Identify which cell holds the provided text, then report its [X, Y] central coordinate. 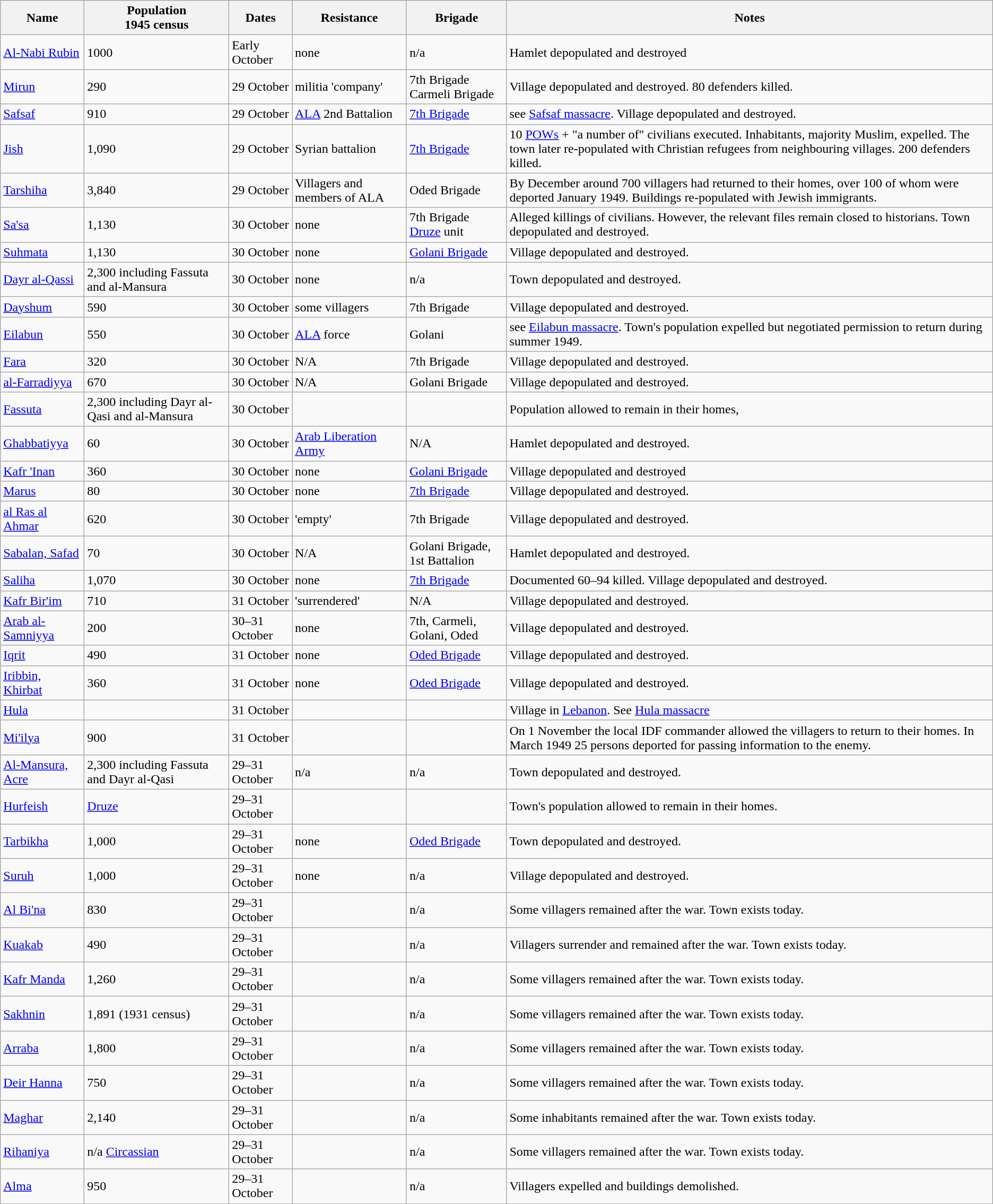
Saliha [42, 581]
Al Bi'na [42, 911]
'surrendered' [350, 601]
'empty' [350, 519]
Brigade [456, 18]
Kafr 'Inan [42, 471]
Golani Brigade, 1st Battalion [456, 553]
Some inhabitants remained after the war. Town exists today. [750, 1118]
830 [157, 911]
Suhmata [42, 252]
60 [157, 444]
Alleged killings of civilians. However, the relevant files remain closed to historians. Town depopulated and destroyed. [750, 225]
1,070 [157, 581]
Safsaf [42, 114]
1,891 (1931 census) [157, 1014]
Mi'ilya [42, 738]
590 [157, 307]
Hamlet depopulated and destroyed [750, 52]
Al-Mansura, Acre [42, 772]
Kafr Manda [42, 980]
750 [157, 1082]
Hurfeish [42, 807]
Suruh [42, 876]
Resistance [350, 18]
Iribbin, Khirbat [42, 682]
Eilabun [42, 334]
320 [157, 361]
7th Brigade Druze unit [456, 225]
70 [157, 553]
Alma [42, 1186]
Population allowed to remain in their homes, [750, 410]
Marus [42, 491]
Rihaniya [42, 1151]
Name [42, 18]
1,800 [157, 1049]
2,300 including Fassuta and al-Mansura [157, 279]
30–31 October [261, 628]
al Ras al Ahmar [42, 519]
n/a Circassian [157, 1151]
Villagers and members of ALA [350, 190]
550 [157, 334]
Dayshum [42, 307]
Ghabbatiyya [42, 444]
Arab al-Samniyya [42, 628]
Al-Nabi Rubin [42, 52]
Population1945 census [157, 18]
Dayr al-Qassi [42, 279]
950 [157, 1186]
see Safsaf massacre. Village depopulated and destroyed. [750, 114]
Village depopulated and destroyed. 80 defenders killed. [750, 87]
some villagers [350, 307]
Sakhnin [42, 1014]
Sa'sa [42, 225]
Druze [157, 807]
Village in Lebanon. See Hula massacre [750, 710]
Documented 60–94 killed. Village depopulated and destroyed. [750, 581]
Sabalan, Safad [42, 553]
Hula [42, 710]
Syrian battalion [350, 149]
Arraba [42, 1049]
Village depopulated and destroyed [750, 471]
3,840 [157, 190]
620 [157, 519]
al-Farradiyya [42, 382]
1,260 [157, 980]
Deir Hanna [42, 1082]
710 [157, 601]
Town's population allowed to remain in their homes. [750, 807]
militia 'company' [350, 87]
Notes [750, 18]
Dates [261, 18]
Kafr Bir'im [42, 601]
Early October [261, 52]
Fara [42, 361]
2,300 including Fassuta and Dayr al-Qasi [157, 772]
Tarbikha [42, 841]
290 [157, 87]
ALA 2nd Battalion [350, 114]
Villagers expelled and buildings demolished. [750, 1186]
Arab Liberation Army [350, 444]
200 [157, 628]
7th Brigade Carmeli Brigade [456, 87]
670 [157, 382]
Mirun [42, 87]
ALA force [350, 334]
7th, Carmeli, Golani, Oded [456, 628]
900 [157, 738]
Fassuta [42, 410]
Maghar [42, 1118]
Golani [456, 334]
Kuakab [42, 945]
80 [157, 491]
1000 [157, 52]
Tarshiha [42, 190]
Villagers surrender and remained after the war. Town exists today. [750, 945]
Iqrit [42, 655]
2,140 [157, 1118]
see Eilabun massacre. Town's population expelled but negotiated permission to return during summer 1949. [750, 334]
910 [157, 114]
2,300 including Dayr al-Qasi and al-Mansura [157, 410]
1,090 [157, 149]
Jish [42, 149]
